Capture the cell that displays the provided text and extract its (x, y) central coordinate. 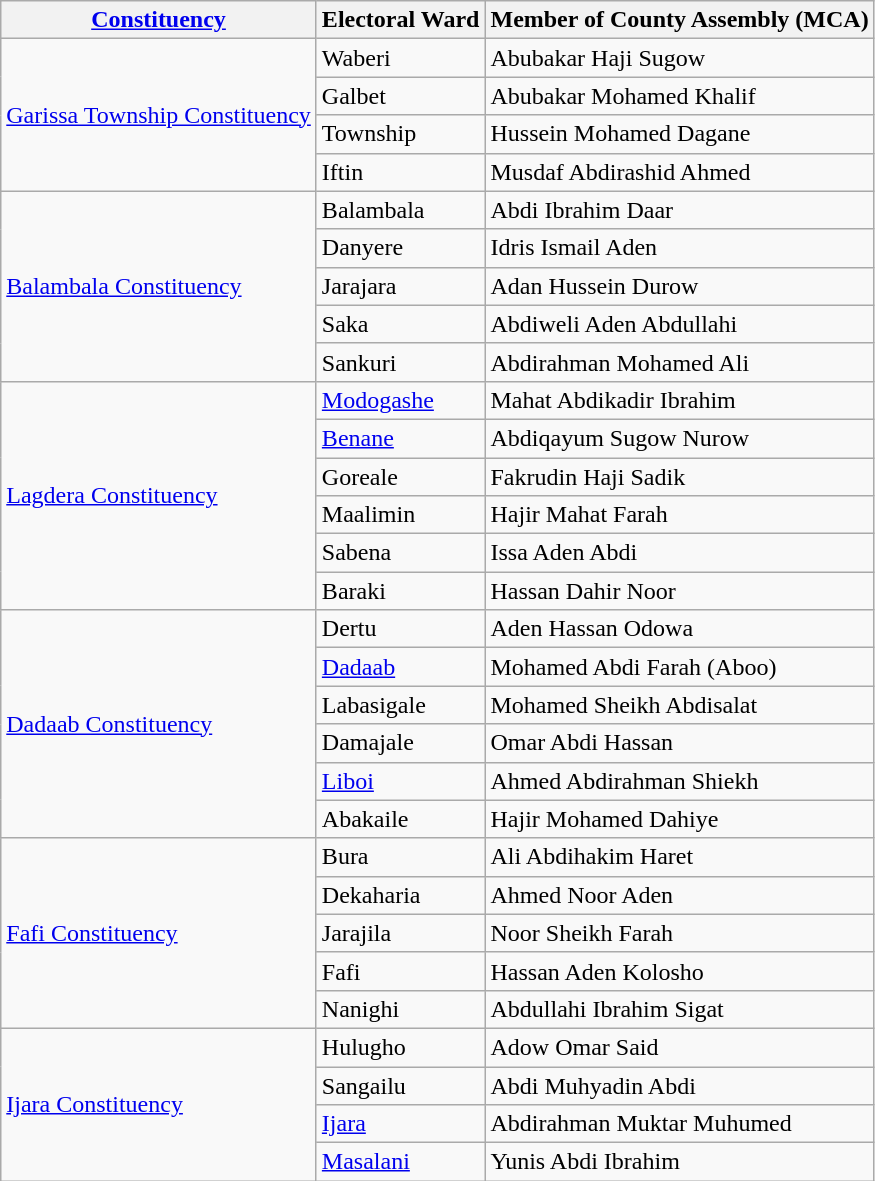
Electoral Ward (400, 20)
Member of County Assembly (MCA) (680, 20)
Jarajara (400, 286)
Abdi Muhyadin Abdi (680, 1085)
Masalani (400, 1162)
Ahmed Abdirahman Shiekh (680, 781)
Sangailu (400, 1085)
Saka (400, 324)
Ijara Constituency (159, 1104)
Yunis Abdi Ibrahim (680, 1162)
Baraki (400, 591)
Iftin (400, 172)
Abakaile (400, 819)
Hajir Mahat Farah (680, 515)
Adan Hussein Durow (680, 286)
Nanighi (400, 1009)
Fafi Constituency (159, 933)
Benane (400, 438)
Mohamed Abdi Farah (Aboo) (680, 667)
Musdaf Abdirashid Ahmed (680, 172)
Goreale (400, 477)
Hajir Mohamed Dahiye (680, 819)
Damajale (400, 743)
Abdullahi Ibrahim Sigat (680, 1009)
Mahat Abdikadir Ibrahim (680, 400)
Hassan Dahir Noor (680, 591)
Abdirahman Mohamed Ali (680, 362)
Waberi (400, 58)
Constituency (159, 20)
Sankuri (400, 362)
Adow Omar Said (680, 1047)
Dekaharia (400, 895)
Abdirahman Muktar Muhumed (680, 1124)
Balambala (400, 210)
Abubakar Mohamed Khalif (680, 96)
Noor Sheikh Farah (680, 933)
Labasigale (400, 705)
Sabena (400, 553)
Township (400, 134)
Omar Abdi Hassan (680, 743)
Garissa Township Constituency (159, 115)
Dadaab (400, 667)
Dertu (400, 629)
Ali Abdihakim Haret (680, 857)
Abdiweli Aden Abdullahi (680, 324)
Abubakar Haji Sugow (680, 58)
Ahmed Noor Aden (680, 895)
Aden Hassan Odowa (680, 629)
Dadaab Constituency (159, 724)
Abdi Ibrahim Daar (680, 210)
Liboi (400, 781)
Hulugho (400, 1047)
Hassan Aden Kolosho (680, 971)
Mohamed Sheikh Abdisalat (680, 705)
Abdiqayum Sugow Nurow (680, 438)
Issa Aden Abdi (680, 553)
Idris Ismail Aden (680, 248)
Lagdera Constituency (159, 495)
Modogashe (400, 400)
Jarajila (400, 933)
Fafi (400, 971)
Galbet (400, 96)
Balambala Constituency (159, 286)
Fakrudin Haji Sadik (680, 477)
Hussein Mohamed Dagane (680, 134)
Danyere (400, 248)
Maalimin (400, 515)
Bura (400, 857)
Ijara (400, 1124)
